From the cell containing the given text, extract its center point as (x, y) coordinate. 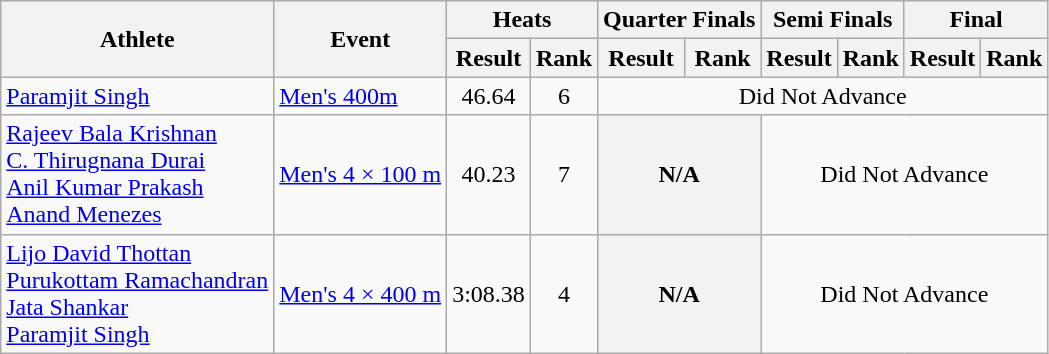
6 (564, 96)
Quarter Finals (680, 20)
Men's 4 × 400 m (360, 294)
Semi Finals (833, 20)
4 (564, 294)
Final (976, 20)
3:08.38 (489, 294)
Paramjit Singh (138, 96)
Event (360, 39)
Rajeev Bala KrishnanC. Thirugnana DuraiAnil Kumar PrakashAnand Menezes (138, 174)
Lijo David ThottanPurukottam RamachandranJata ShankarParamjit Singh (138, 294)
Athlete (138, 39)
40.23 (489, 174)
7 (564, 174)
46.64 (489, 96)
Men's 400m (360, 96)
Men's 4 × 100 m (360, 174)
Heats (522, 20)
